Determine the (x, y) coordinate at the center of the cell enclosing the given text.  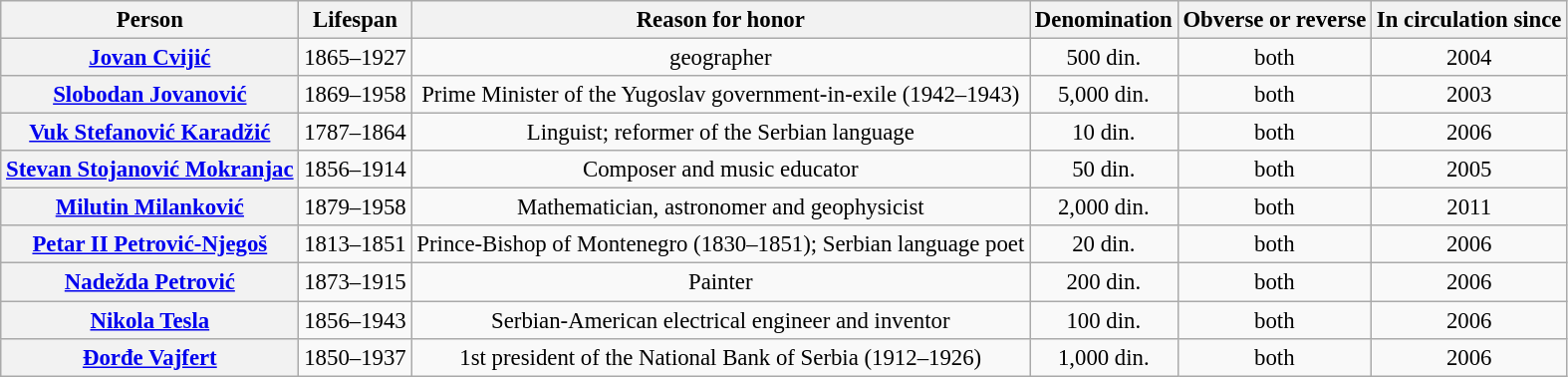
1879–1958 (355, 207)
20 din. (1104, 244)
Prince-Bishop of Montenegro (1830–1851); Serbian language poet (721, 244)
Person (149, 20)
2005 (1469, 170)
Vuk Stefanović Karadžić (149, 133)
200 din. (1104, 282)
Lifespan (355, 20)
Petar II Petrović-Njegoš (149, 244)
1865–1927 (355, 58)
1813–1851 (355, 244)
Reason for honor (721, 20)
Jovan Cvijić (149, 58)
2004 (1469, 58)
Linguist; reformer of the Serbian language (721, 133)
2011 (1469, 207)
Mathematician, astronomer and geophysicist (721, 207)
1873–1915 (355, 282)
500 din. (1104, 58)
Slobodan Jovanović (149, 95)
1,000 din. (1104, 357)
1869–1958 (355, 95)
1850–1937 (355, 357)
5,000 din. (1104, 95)
Đorđe Vajfert (149, 357)
1787–1864 (355, 133)
1856–1943 (355, 320)
Nikola Tesla (149, 320)
Milutin Milanković (149, 207)
Nadežda Petrović (149, 282)
Painter (721, 282)
2,000 din. (1104, 207)
10 din. (1104, 133)
1856–1914 (355, 170)
Denomination (1104, 20)
Prime Minister of the Yugoslav government-in-exile (1942–1943) (721, 95)
geographer (721, 58)
Composer and music educator (721, 170)
In circulation since (1469, 20)
2003 (1469, 95)
100 din. (1104, 320)
Stevan Stojanović Mokranjac (149, 170)
Serbian-American electrical engineer and inventor (721, 320)
Obverse or reverse (1274, 20)
1st president of the National Bank of Serbia (1912–1926) (721, 357)
50 din. (1104, 170)
